Provide the (x, y) coordinate of the cell's center where the given text is located.  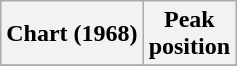
Chart (1968) (72, 34)
Peakposition (189, 34)
